From the cell containing the given text, extract its center point as (x, y) coordinate. 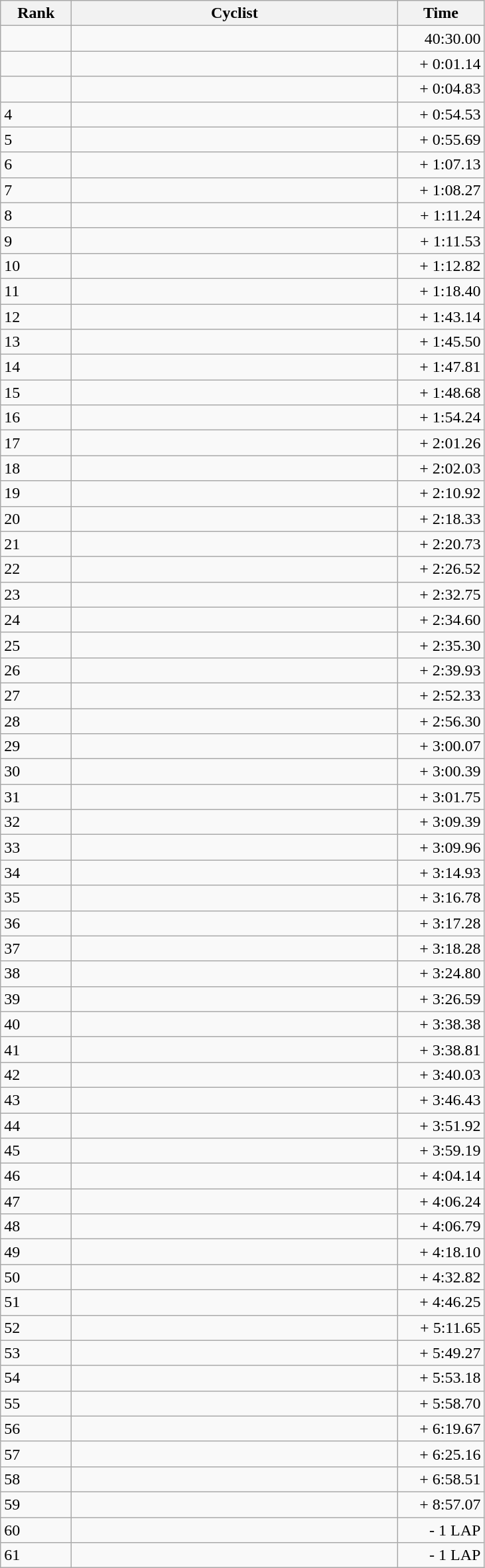
39 (36, 999)
60 (36, 1529)
55 (36, 1403)
+ 3:01.75 (441, 797)
+ 3:40.03 (441, 1075)
+ 4:18.10 (441, 1252)
+ 0:04.83 (441, 89)
+ 3:18.28 (441, 948)
+ 4:32.82 (441, 1277)
8 (36, 215)
22 (36, 569)
57 (36, 1454)
+ 4:06.24 (441, 1201)
59 (36, 1504)
+ 4:46.25 (441, 1302)
30 (36, 772)
20 (36, 519)
11 (36, 291)
+ 3:09.96 (441, 847)
+ 6:25.16 (441, 1454)
+ 3:51.92 (441, 1126)
+ 0:55.69 (441, 139)
13 (36, 342)
51 (36, 1302)
+ 1:08.27 (441, 190)
+ 1:12.82 (441, 266)
+ 3:00.07 (441, 746)
+ 3:38.81 (441, 1049)
+ 1:48.68 (441, 392)
+ 1:45.50 (441, 342)
+ 3:24.80 (441, 974)
Rank (36, 13)
19 (36, 493)
+ 5:58.70 (441, 1403)
+ 1:07.13 (441, 165)
+ 3:14.93 (441, 873)
Cyclist (235, 13)
42 (36, 1075)
+ 4:06.79 (441, 1227)
+ 6:58.51 (441, 1479)
+ 1:43.14 (441, 317)
56 (36, 1429)
61 (36, 1555)
25 (36, 645)
+ 8:57.07 (441, 1504)
45 (36, 1151)
44 (36, 1126)
34 (36, 873)
10 (36, 266)
33 (36, 847)
+ 3:09.39 (441, 822)
48 (36, 1227)
+ 1:54.24 (441, 418)
+ 2:35.30 (441, 645)
+ 6:19.67 (441, 1429)
49 (36, 1252)
+ 1:18.40 (441, 291)
17 (36, 443)
15 (36, 392)
+ 0:01.14 (441, 64)
40:30.00 (441, 39)
+ 1:47.81 (441, 367)
18 (36, 468)
14 (36, 367)
29 (36, 746)
+ 2:10.92 (441, 493)
54 (36, 1378)
50 (36, 1277)
+ 3:59.19 (441, 1151)
31 (36, 797)
+ 3:17.28 (441, 923)
+ 2:01.26 (441, 443)
35 (36, 898)
36 (36, 923)
47 (36, 1201)
37 (36, 948)
28 (36, 721)
+ 3:16.78 (441, 898)
12 (36, 317)
+ 4:04.14 (441, 1176)
+ 5:53.18 (441, 1378)
+ 2:56.30 (441, 721)
+ 3:46.43 (441, 1100)
+ 2:18.33 (441, 519)
21 (36, 544)
40 (36, 1024)
+ 1:11.24 (441, 215)
16 (36, 418)
53 (36, 1353)
+ 2:52.33 (441, 695)
+ 1:11.53 (441, 240)
24 (36, 620)
+ 2:02.03 (441, 468)
+ 2:32.75 (441, 594)
32 (36, 822)
23 (36, 594)
+ 2:20.73 (441, 544)
27 (36, 695)
43 (36, 1100)
52 (36, 1328)
46 (36, 1176)
+ 3:38.38 (441, 1024)
5 (36, 139)
58 (36, 1479)
41 (36, 1049)
+ 3:26.59 (441, 999)
7 (36, 190)
+ 0:54.53 (441, 114)
38 (36, 974)
4 (36, 114)
9 (36, 240)
+ 5:11.65 (441, 1328)
+ 2:26.52 (441, 569)
6 (36, 165)
Time (441, 13)
+ 5:49.27 (441, 1353)
26 (36, 670)
+ 3:00.39 (441, 772)
+ 2:39.93 (441, 670)
+ 2:34.60 (441, 620)
